Output the [X, Y] coordinate of the center of the cell containing the given text.  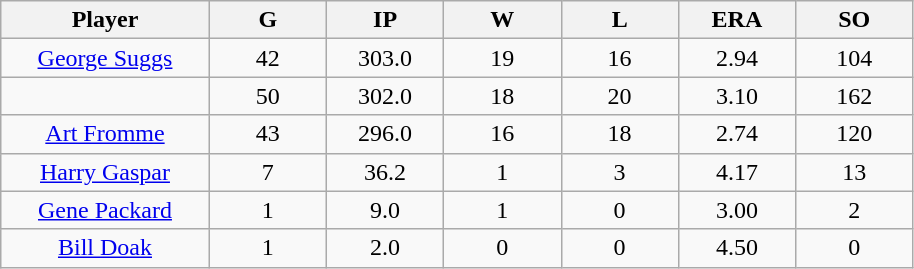
IP [384, 20]
3.10 [736, 96]
4.17 [736, 172]
7 [268, 172]
SO [854, 20]
303.0 [384, 58]
3.00 [736, 210]
104 [854, 58]
2.0 [384, 248]
9.0 [384, 210]
Bill Doak [105, 248]
19 [502, 58]
2 [854, 210]
296.0 [384, 134]
2.94 [736, 58]
L [620, 20]
G [268, 20]
2.74 [736, 134]
W [502, 20]
50 [268, 96]
20 [620, 96]
42 [268, 58]
36.2 [384, 172]
Gene Packard [105, 210]
162 [854, 96]
George Suggs [105, 58]
Art Fromme [105, 134]
4.50 [736, 248]
Player [105, 20]
120 [854, 134]
3 [620, 172]
Harry Gaspar [105, 172]
13 [854, 172]
43 [268, 134]
302.0 [384, 96]
ERA [736, 20]
